Scan for the cell matching the given text and deliver its [X, Y] coordinate at center. 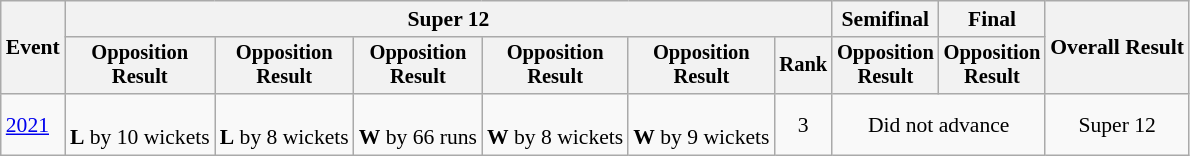
2021 [33, 124]
Semifinal [886, 19]
Did not advance [938, 124]
L by 8 wickets [284, 124]
Event [33, 48]
Rank [803, 66]
W by 66 runs [418, 124]
L by 10 wickets [140, 124]
Overall Result [1117, 48]
W by 9 wickets [701, 124]
Final [992, 19]
3 [803, 124]
W by 8 wickets [555, 124]
